Determine the [x, y] coordinate at the center of the cell enclosing the given text.  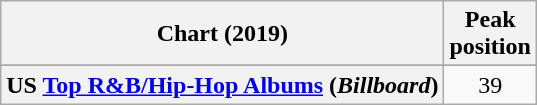
Peakposition [490, 34]
Chart (2019) [222, 34]
US Top R&B/Hip-Hop Albums (Billboard) [222, 85]
39 [490, 85]
